Return (X, Y) of the center of cell containing provided text 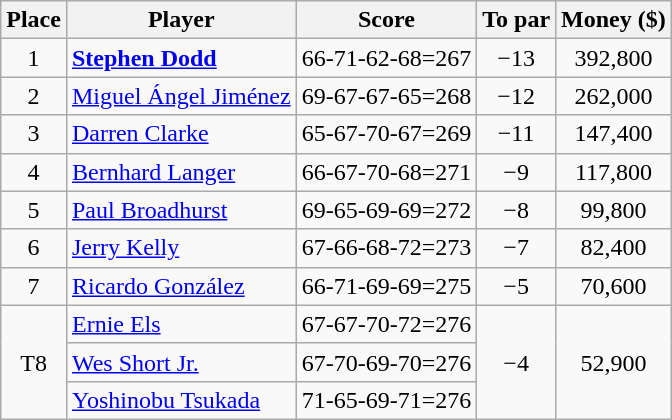
To par (516, 20)
71-65-69-71=276 (386, 400)
Wes Short Jr. (181, 362)
Place (34, 20)
−11 (516, 134)
69-65-69-69=272 (386, 210)
69-67-67-65=268 (386, 96)
392,800 (614, 58)
T8 (34, 362)
Bernhard Langer (181, 172)
Score (386, 20)
67-66-68-72=273 (386, 248)
3 (34, 134)
70,600 (614, 286)
4 (34, 172)
−5 (516, 286)
Stephen Dodd (181, 58)
−9 (516, 172)
Miguel Ángel Jiménez (181, 96)
Yoshinobu Tsukada (181, 400)
67-67-70-72=276 (386, 324)
99,800 (614, 210)
Player (181, 20)
66-71-69-69=275 (386, 286)
−12 (516, 96)
Jerry Kelly (181, 248)
147,400 (614, 134)
Money ($) (614, 20)
66-67-70-68=271 (386, 172)
67-70-69-70=276 (386, 362)
1 (34, 58)
2 (34, 96)
117,800 (614, 172)
52,900 (614, 362)
6 (34, 248)
7 (34, 286)
Ricardo González (181, 286)
82,400 (614, 248)
262,000 (614, 96)
66-71-62-68=267 (386, 58)
Darren Clarke (181, 134)
−4 (516, 362)
−13 (516, 58)
5 (34, 210)
65-67-70-67=269 (386, 134)
−8 (516, 210)
Ernie Els (181, 324)
−7 (516, 248)
Paul Broadhurst (181, 210)
